For the text-containing cell, return its midpoint in (X, Y) coordinate format. 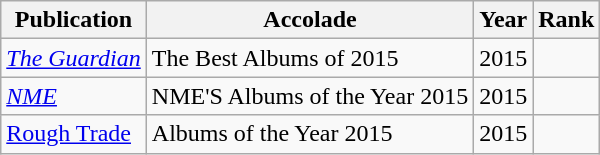
Publication (74, 20)
NME'S Albums of the Year 2015 (310, 96)
NME (74, 96)
Year (504, 20)
The Guardian (74, 58)
The Best Albums of 2015 (310, 58)
Accolade (310, 20)
Albums of the Year 2015 (310, 134)
Rank (566, 20)
Rough Trade (74, 134)
